Extract the (x, y) coordinate from the center of the cell holding the provided text.  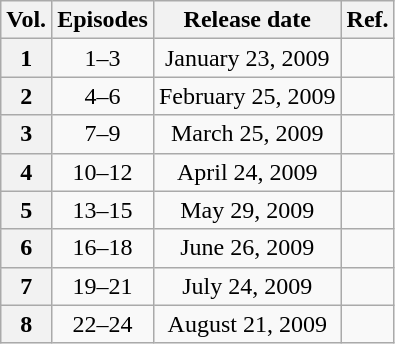
January 23, 2009 (247, 58)
13–15 (103, 210)
Episodes (103, 20)
16–18 (103, 248)
1–3 (103, 58)
7–9 (103, 134)
March 25, 2009 (247, 134)
July 24, 2009 (247, 286)
February 25, 2009 (247, 96)
Ref. (368, 20)
Release date (247, 20)
May 29, 2009 (247, 210)
August 21, 2009 (247, 324)
April 24, 2009 (247, 172)
June 26, 2009 (247, 248)
2 (26, 96)
4–6 (103, 96)
7 (26, 286)
8 (26, 324)
5 (26, 210)
Vol. (26, 20)
22–24 (103, 324)
6 (26, 248)
3 (26, 134)
1 (26, 58)
19–21 (103, 286)
10–12 (103, 172)
4 (26, 172)
